Return (X, Y) of the center of cell containing provided text 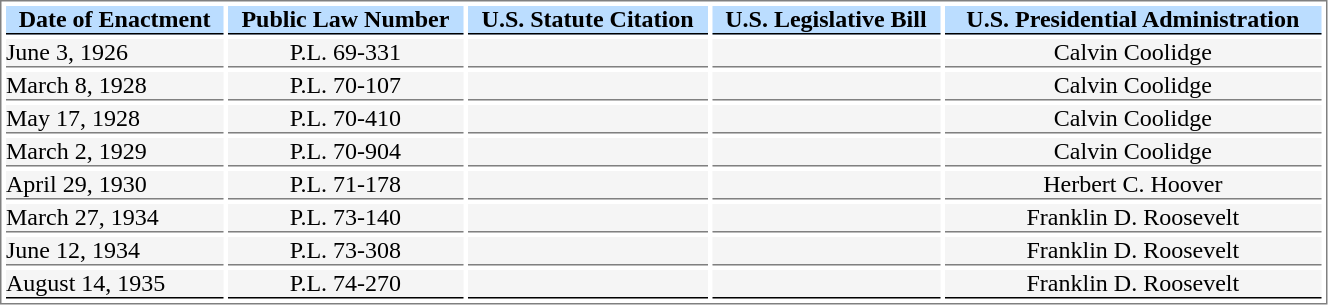
March 27, 1934 (114, 218)
P.L. 73-140 (346, 218)
U.S. Presidential Administration (1132, 20)
Herbert C. Hoover (1132, 185)
P.L. 70-904 (346, 152)
August 14, 1935 (114, 284)
Public Law Number (346, 20)
U.S. Legislative Bill (826, 20)
P.L. 73-308 (346, 251)
P.L. 74-270 (346, 284)
May 17, 1928 (114, 119)
June 3, 1926 (114, 53)
U.S. Statute Citation (588, 20)
March 8, 1928 (114, 86)
P.L. 70-107 (346, 86)
March 2, 1929 (114, 152)
Date of Enactment (114, 20)
P.L. 70-410 (346, 119)
June 12, 1934 (114, 251)
P.L. 69-331 (346, 53)
April 29, 1930 (114, 185)
P.L. 71-178 (346, 185)
